Output the [x, y] coordinate of the center of the cell containing the given text.  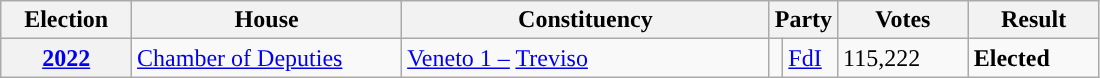
Votes [904, 20]
Result [1034, 20]
House [267, 20]
115,222 [904, 58]
Chamber of Deputies [267, 58]
Constituency [586, 20]
2022 [66, 58]
Veneto 1 – Treviso [586, 58]
Party [803, 20]
Elected [1034, 58]
Election [66, 20]
FdI [810, 58]
